For the text-containing cell, return its midpoint in (X, Y) coordinate format. 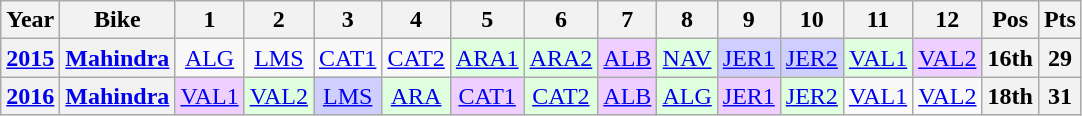
1 (210, 20)
5 (487, 20)
6 (561, 20)
ARA (416, 96)
Bike (118, 20)
NAV (687, 58)
31 (1060, 96)
Pos (1010, 20)
Year (30, 20)
Pts (1060, 20)
29 (1060, 58)
2 (278, 20)
ARA2 (561, 58)
11 (878, 20)
ARA1 (487, 58)
9 (748, 20)
10 (812, 20)
12 (948, 20)
7 (628, 20)
2016 (30, 96)
4 (416, 20)
3 (348, 20)
16th (1010, 58)
8 (687, 20)
18th (1010, 96)
2015 (30, 58)
